Locate the cell with the specified text and output its (x, y) center coordinate. 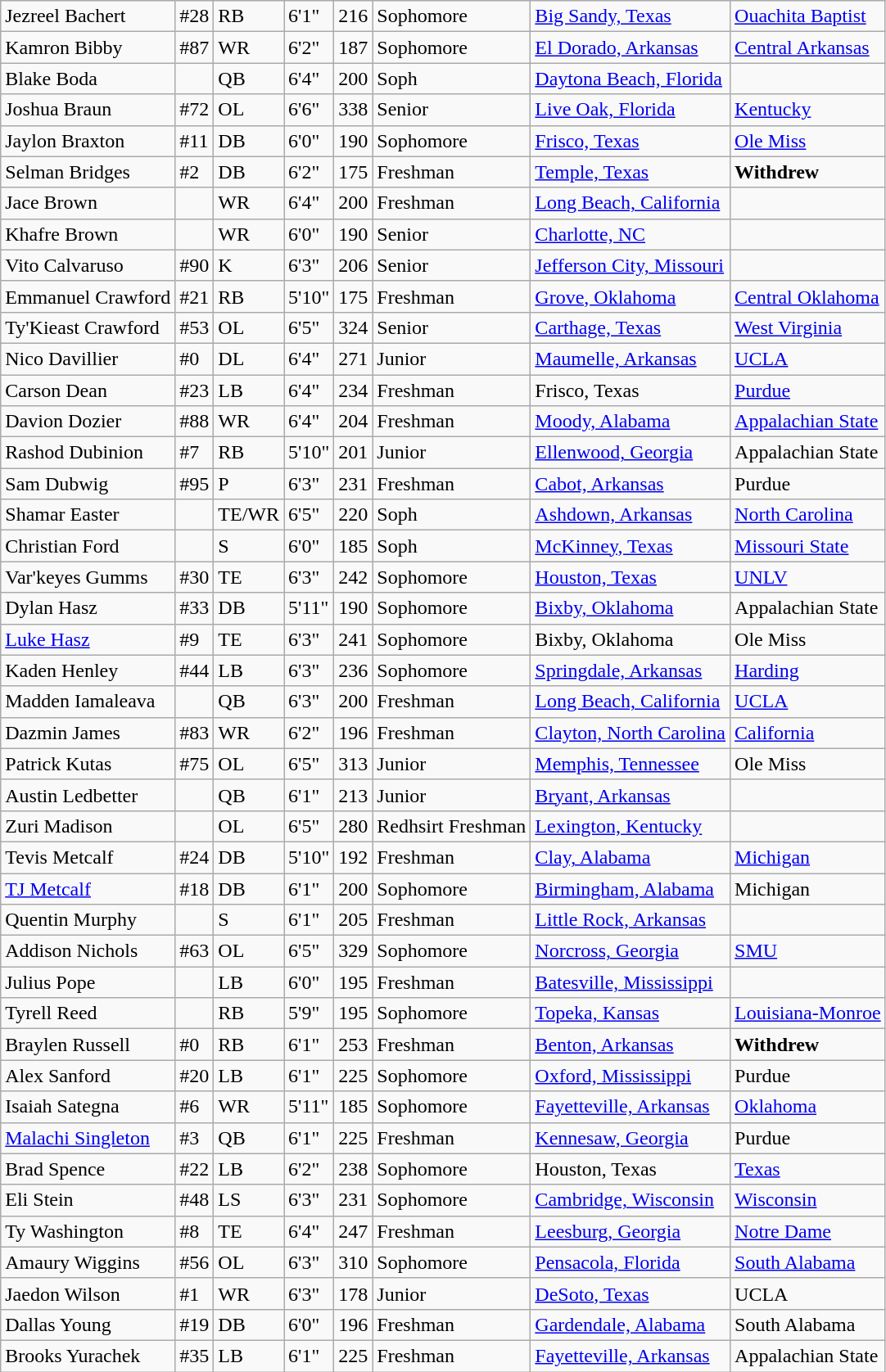
Cabot, Arkansas (631, 484)
Benton, Arkansas (631, 1045)
#75 (195, 764)
Texas (808, 1169)
#21 (195, 296)
Topeka, Kansas (631, 1013)
Lexington, Kentucky (631, 826)
#20 (195, 1076)
Var'keyes Gumms (88, 577)
Julius Pope (88, 982)
Batesville, Mississippi (631, 982)
#24 (195, 857)
338 (354, 110)
Oklahoma (808, 1107)
Sam Dubwig (88, 484)
#18 (195, 888)
313 (354, 764)
#95 (195, 484)
324 (354, 327)
UNLV (808, 577)
Tyrell Reed (88, 1013)
247 (354, 1231)
Selman Bridges (88, 172)
Ty'Kieast Crawford (88, 327)
Carson Dean (88, 390)
Missouri State (808, 546)
Alex Sanford (88, 1076)
Springdale, Arkansas (631, 670)
Ashdown, Arkansas (631, 515)
Khafre Brown (88, 234)
Patrick Kutas (88, 764)
#35 (195, 1356)
Tevis Metcalf (88, 857)
#6 (195, 1107)
Kamron Bibby (88, 47)
236 (354, 670)
310 (354, 1262)
Emmanuel Crawford (88, 296)
DeSoto, Texas (631, 1293)
#83 (195, 733)
#56 (195, 1262)
Bryant, Arkansas (631, 795)
#8 (195, 1231)
280 (354, 826)
Notre Dame (808, 1231)
Dallas Young (88, 1325)
220 (354, 515)
Eli Stein (88, 1200)
#19 (195, 1325)
El Dorado, Arkansas (631, 47)
Ouachita Baptist (808, 16)
Ty Washington (88, 1231)
#1 (195, 1293)
Central Arkansas (808, 47)
#90 (195, 265)
Norcross, Georgia (631, 951)
Temple, Texas (631, 172)
Wisconsin (808, 1200)
#44 (195, 670)
#48 (195, 1200)
234 (354, 390)
Clay, Alabama (631, 857)
Dylan Hasz (88, 608)
Davion Dozier (88, 422)
216 (354, 16)
#28 (195, 16)
DL (249, 359)
Dazmin James (88, 733)
6'6" (310, 110)
Carthage, Texas (631, 327)
Quentin Murphy (88, 920)
Kennesaw, Georgia (631, 1138)
North Carolina (808, 515)
#33 (195, 608)
Rashod Dubinion (88, 453)
Little Rock, Arkansas (631, 920)
Moody, Alabama (631, 422)
Leesburg, Georgia (631, 1231)
187 (354, 47)
#30 (195, 577)
SMU (808, 951)
Braylen Russell (88, 1045)
Brooks Yurachek (88, 1356)
Grove, Oklahoma (631, 296)
TJ Metcalf (88, 888)
201 (354, 453)
#88 (195, 422)
Austin Ledbetter (88, 795)
#87 (195, 47)
242 (354, 577)
Jaylon Braxton (88, 141)
Harding (808, 670)
238 (354, 1169)
205 (354, 920)
Big Sandy, Texas (631, 16)
Christian Ford (88, 546)
213 (354, 795)
Oxford, Mississippi (631, 1076)
5'9" (310, 1013)
K (249, 265)
Shamar Easter (88, 515)
#3 (195, 1138)
P (249, 484)
Brad Spence (88, 1169)
Redhsirt Freshman (452, 826)
#72 (195, 110)
Charlotte, NC (631, 234)
Blake Boda (88, 79)
California (808, 733)
#23 (195, 390)
Pensacola, Florida (631, 1262)
253 (354, 1045)
Daytona Beach, Florida (631, 79)
Vito Calvaruso (88, 265)
#63 (195, 951)
Louisiana-Monroe (808, 1013)
Kentucky (808, 110)
Maumelle, Arkansas (631, 359)
TE/WR (249, 515)
Addison Nichols (88, 951)
Amaury Wiggins (88, 1262)
LS (249, 1200)
Live Oak, Florida (631, 110)
192 (354, 857)
Jace Brown (88, 203)
Central Oklahoma (808, 296)
178 (354, 1293)
McKinney, Texas (631, 546)
Madden Iamaleava (88, 702)
Zuri Madison (88, 826)
Isaiah Sategna (88, 1107)
#11 (195, 141)
West Virginia (808, 327)
204 (354, 422)
Malachi Singleton (88, 1138)
Clayton, North Carolina (631, 733)
#2 (195, 172)
Ellenwood, Georgia (631, 453)
#53 (195, 327)
#7 (195, 453)
#9 (195, 639)
Jefferson City, Missouri (631, 265)
Jezreel Bachert (88, 16)
#22 (195, 1169)
Nico Davillier (88, 359)
Luke Hasz (88, 639)
271 (354, 359)
329 (354, 951)
206 (354, 265)
Jaedon Wilson (88, 1293)
Cambridge, Wisconsin (631, 1200)
Gardendale, Alabama (631, 1325)
Kaden Henley (88, 670)
Memphis, Tennessee (631, 764)
Birmingham, Alabama (631, 888)
241 (354, 639)
Joshua Braun (88, 110)
